Return [X, Y] of the center of cell containing provided text 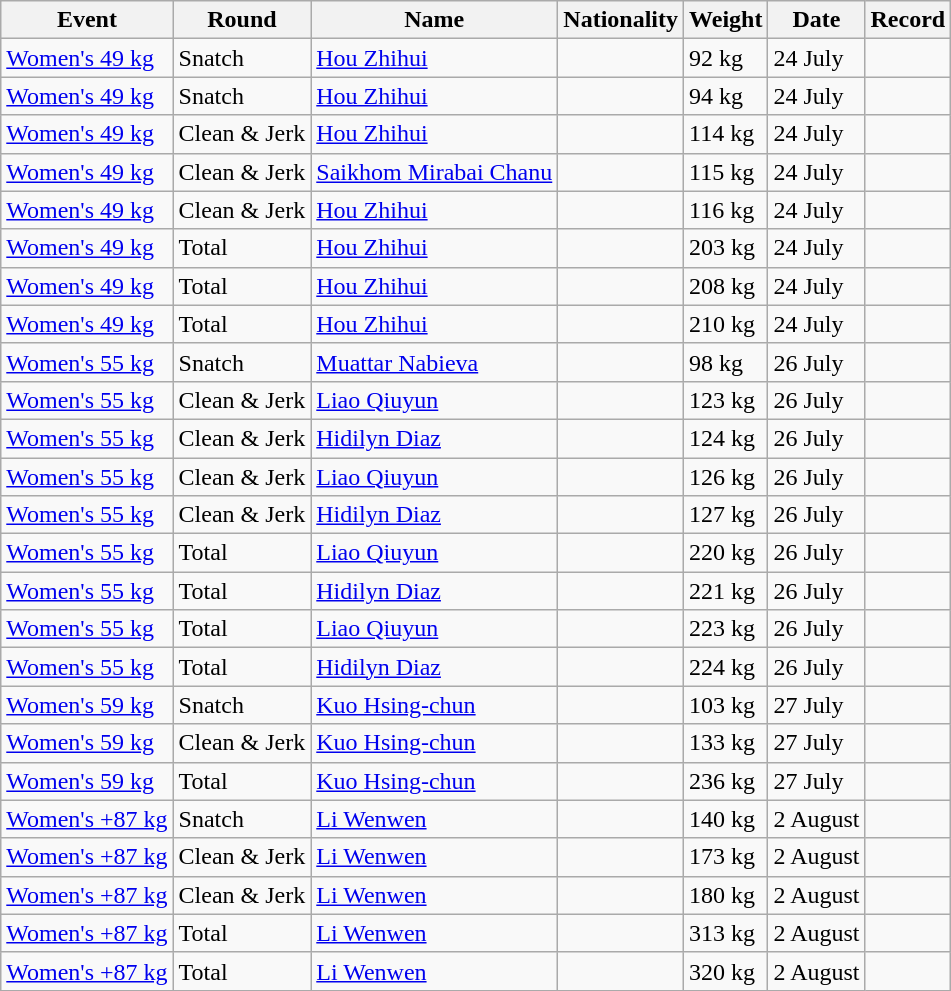
173 kg [726, 857]
94 kg [726, 96]
115 kg [726, 172]
223 kg [726, 629]
224 kg [726, 667]
Round [242, 20]
126 kg [726, 477]
Nationality [621, 20]
103 kg [726, 705]
Record [908, 20]
Saikhom Mirabai Chanu [434, 172]
116 kg [726, 210]
180 kg [726, 895]
124 kg [726, 438]
Name [434, 20]
313 kg [726, 933]
203 kg [726, 248]
140 kg [726, 819]
Event [87, 20]
210 kg [726, 324]
236 kg [726, 781]
320 kg [726, 971]
98 kg [726, 362]
221 kg [726, 591]
220 kg [726, 553]
208 kg [726, 286]
92 kg [726, 58]
Muattar Nabieva [434, 362]
123 kg [726, 400]
127 kg [726, 515]
114 kg [726, 134]
Date [816, 20]
Weight [726, 20]
133 kg [726, 743]
